Provide the [x, y] coordinate of the cell's center where the given text is located.  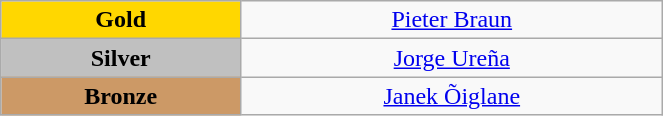
Janek Õiglane [452, 96]
Pieter Braun [452, 20]
Silver [121, 58]
Gold [121, 20]
Bronze [121, 96]
Jorge Ureña [452, 58]
